Capture the cell that displays the provided text and extract its (x, y) central coordinate. 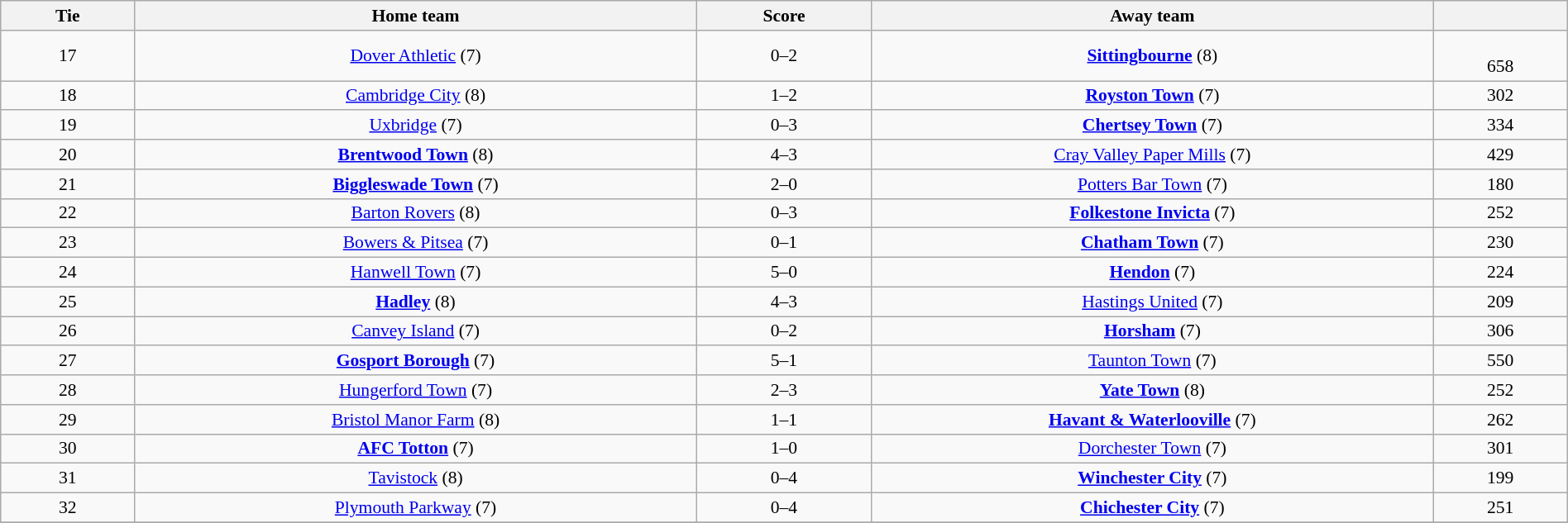
Canvey Island (7) (415, 331)
Taunton Town (7) (1153, 361)
Biggleswade Town (7) (415, 184)
24 (68, 273)
17 (68, 56)
Dover Athletic (7) (415, 56)
18 (68, 96)
2–0 (784, 184)
31 (68, 478)
Barton Rovers (8) (415, 213)
28 (68, 390)
22 (68, 213)
334 (1500, 126)
Sittingbourne (8) (1153, 56)
550 (1500, 361)
30 (68, 449)
5–0 (784, 273)
21 (68, 184)
32 (68, 508)
Score (784, 16)
2–3 (784, 390)
29 (68, 420)
5–1 (784, 361)
25 (68, 302)
Plymouth Parkway (7) (415, 508)
Home team (415, 16)
Winchester City (7) (1153, 478)
Gosport Borough (7) (415, 361)
Away team (1153, 16)
Chichester City (7) (1153, 508)
19 (68, 126)
AFC Totton (7) (415, 449)
Yate Town (8) (1153, 390)
Hungerford Town (7) (415, 390)
0–1 (784, 243)
429 (1500, 155)
Cambridge City (8) (415, 96)
1–2 (784, 96)
180 (1500, 184)
20 (68, 155)
Folkestone Invicta (7) (1153, 213)
Potters Bar Town (7) (1153, 184)
224 (1500, 273)
Hastings United (7) (1153, 302)
26 (68, 331)
Tie (68, 16)
Royston Town (7) (1153, 96)
Chatham Town (7) (1153, 243)
Chertsey Town (7) (1153, 126)
230 (1500, 243)
Dorchester Town (7) (1153, 449)
301 (1500, 449)
Hendon (7) (1153, 273)
Bowers & Pitsea (7) (415, 243)
1–1 (784, 420)
Uxbridge (7) (415, 126)
Brentwood Town (8) (415, 155)
1–0 (784, 449)
302 (1500, 96)
Tavistock (8) (415, 478)
658 (1500, 56)
306 (1500, 331)
Hanwell Town (7) (415, 273)
251 (1500, 508)
Havant & Waterlooville (7) (1153, 420)
Cray Valley Paper Mills (7) (1153, 155)
27 (68, 361)
Hadley (8) (415, 302)
199 (1500, 478)
262 (1500, 420)
Horsham (7) (1153, 331)
Bristol Manor Farm (8) (415, 420)
209 (1500, 302)
23 (68, 243)
